Detect which cell encompasses the target text, then output its [X, Y] center coordinate. 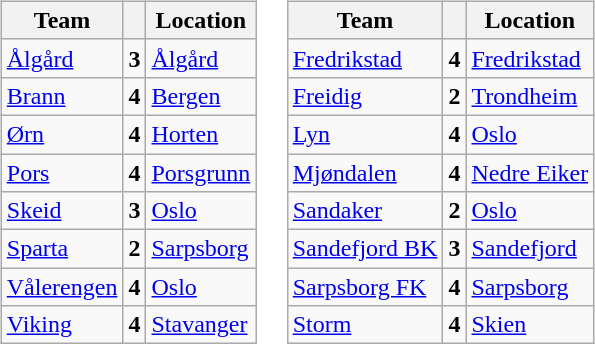
Horten [201, 134]
Nedre Eiker [530, 173]
Freidig [365, 96]
Brann [62, 96]
Trondheim [530, 96]
Mjøndalen [365, 173]
Sandefjord BK [365, 249]
Bergen [201, 96]
Sparta [62, 249]
Pors [62, 173]
Porsgrunn [201, 173]
Vålerengen [62, 287]
Ørn [62, 134]
Skeid [62, 211]
Storm [365, 325]
Stavanger [201, 325]
Skien [530, 325]
Sandaker [365, 211]
Lyn [365, 134]
Viking [62, 325]
Sandefjord [530, 249]
Sarpsborg FK [365, 287]
